Extract the [X, Y] coordinate from the center of the cell holding the provided text.  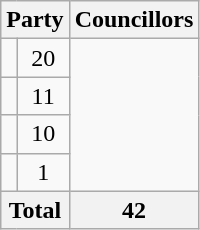
20 [43, 58]
11 [43, 96]
Councillors [134, 20]
Party [35, 20]
42 [134, 210]
Total [35, 210]
10 [43, 134]
1 [43, 172]
